Scan for the cell matching the given text and deliver its [x, y] coordinate at center. 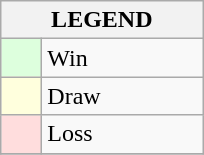
Loss [122, 134]
Draw [122, 96]
LEGEND [102, 20]
Win [122, 58]
